Scan for the cell matching the given text and deliver its (X, Y) coordinate at center. 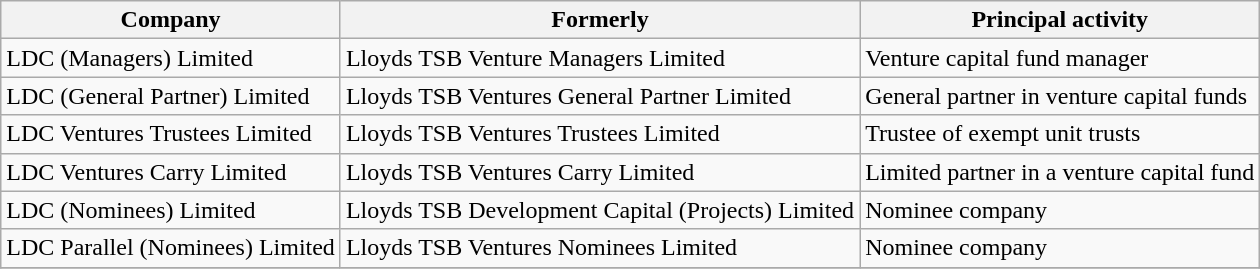
LDC Parallel (Nominees) Limited (171, 248)
Trustee of exempt unit trusts (1060, 134)
LDC Ventures Carry Limited (171, 172)
Venture capital fund manager (1060, 58)
Lloyds TSB Ventures Trustees Limited (600, 134)
Lloyds TSB Ventures General Partner Limited (600, 96)
Company (171, 20)
Formerly (600, 20)
Principal activity (1060, 20)
Lloyds TSB Venture Managers Limited (600, 58)
LDC (Nominees) Limited (171, 210)
LDC (Managers) Limited (171, 58)
Lloyds TSB Ventures Nominees Limited (600, 248)
Lloyds TSB Development Capital (Projects) Limited (600, 210)
LDC (General Partner) Limited (171, 96)
LDC Ventures Trustees Limited (171, 134)
General partner in venture capital funds (1060, 96)
Limited partner in a venture capital fund (1060, 172)
Lloyds TSB Ventures Carry Limited (600, 172)
